Pinpoint the cell where the given text exists, returning its (x, y) midpoint coordinate. 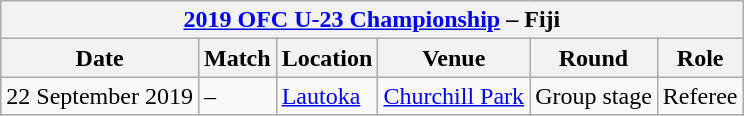
Lautoka (327, 96)
Churchill Park (454, 96)
Referee (700, 96)
– (237, 96)
Location (327, 58)
Date (100, 58)
Group stage (594, 96)
Match (237, 58)
Venue (454, 58)
22 September 2019 (100, 96)
Role (700, 58)
Round (594, 58)
2019 OFC U-23 Championship – Fiji (372, 20)
